Determine the (X, Y) coordinate at the center of the cell enclosing the given text.  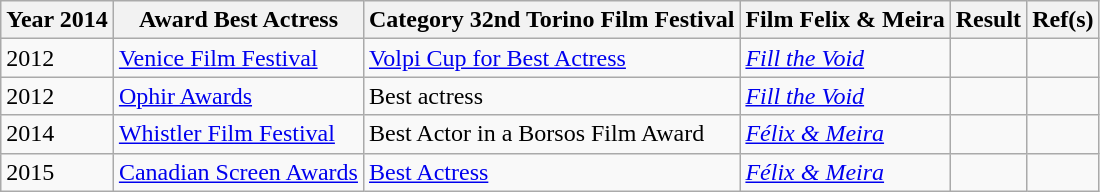
Venice Film Festival (238, 58)
Ophir Awards (238, 96)
Best Actor in a Borsos Film Award (551, 134)
Category 32nd Torino Film Festival (551, 20)
Result (988, 20)
Year 2014 (58, 20)
Volpi Cup for Best Actress (551, 58)
Canadian Screen Awards (238, 172)
Best Actress (551, 172)
Award Best Actress (238, 20)
Whistler Film Festival (238, 134)
Ref(s) (1063, 20)
Film Felix & Meira (845, 20)
2015 (58, 172)
Best actress (551, 96)
2014 (58, 134)
